Output the (X, Y) coordinate of the center of the cell containing the given text.  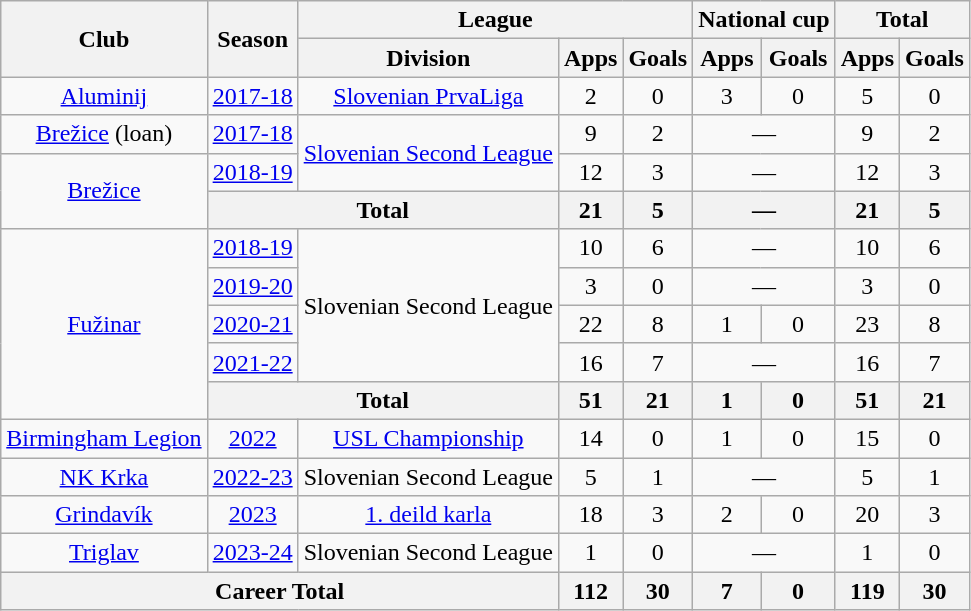
2023 (252, 515)
Slovenian PrvaLiga (428, 96)
2022 (252, 438)
Fužinar (104, 324)
National cup (764, 20)
Triglav (104, 553)
USL Championship (428, 438)
22 (590, 324)
112 (590, 591)
18 (590, 515)
Season (252, 39)
15 (867, 438)
2020-21 (252, 324)
Aluminij (104, 96)
20 (867, 515)
Brežice (104, 191)
1. deild karla (428, 515)
NK Krka (104, 477)
Brežice (loan) (104, 134)
Grindavík (104, 515)
2022-23 (252, 477)
119 (867, 591)
League (495, 20)
Birmingham Legion (104, 438)
23 (867, 324)
2019-20 (252, 286)
Career Total (280, 591)
Club (104, 39)
Division (428, 58)
2021-22 (252, 362)
2023-24 (252, 553)
14 (590, 438)
